Capture the cell that displays the provided text and extract its (X, Y) central coordinate. 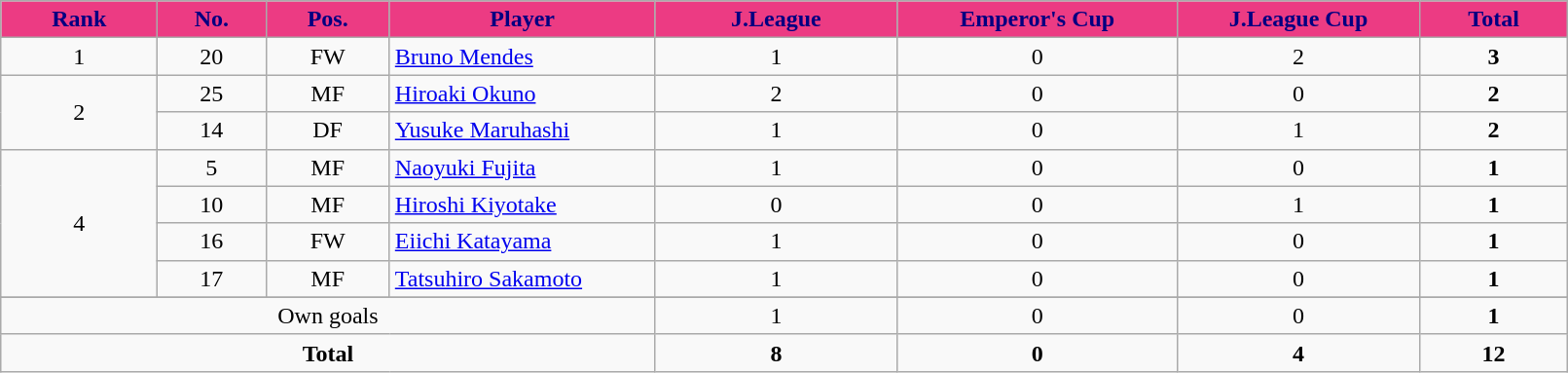
Emperor's Cup (1038, 19)
17 (212, 279)
No. (212, 19)
J.League Cup (1298, 19)
DF (327, 131)
20 (212, 56)
J.League (777, 19)
8 (777, 353)
25 (212, 93)
Hiroaki Okuno (522, 93)
Yusuke Maruhashi (522, 131)
Bruno Mendes (522, 56)
12 (1493, 353)
3 (1493, 56)
Eiichi Katayama (522, 242)
10 (212, 205)
Own goals (328, 316)
5 (212, 168)
16 (212, 242)
Hiroshi Kiyotake (522, 205)
Player (522, 19)
Rank (80, 19)
Tatsuhiro Sakamoto (522, 279)
Naoyuki Fujita (522, 168)
Pos. (327, 19)
14 (212, 131)
